Find where the given text appears and provide that cell's center as (X, Y) coordinate. 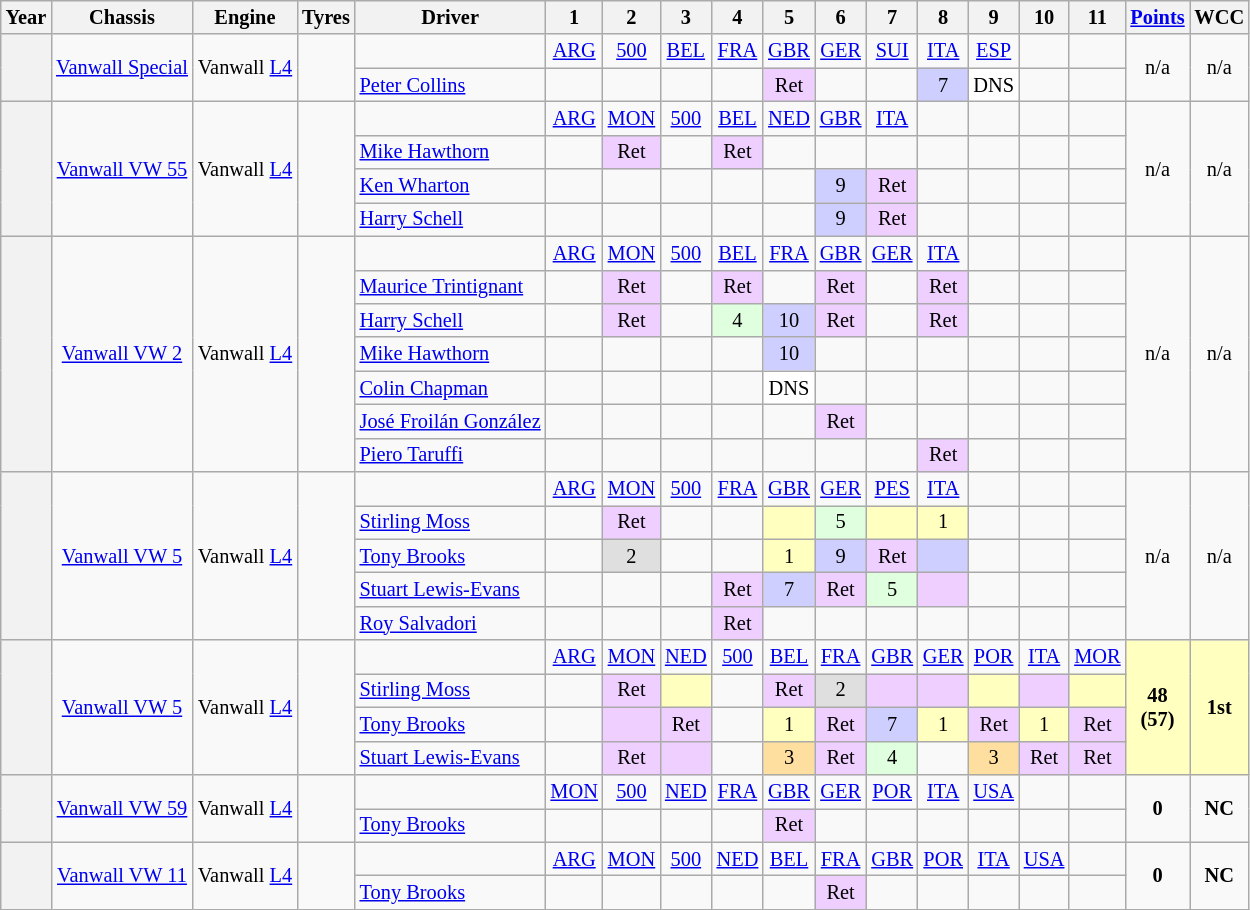
Colin Chapman (450, 388)
Tyres (326, 17)
8 (943, 17)
Chassis (122, 17)
SUI (892, 51)
11 (1097, 17)
Peter Collins (450, 85)
Vanwall VW 55 (122, 168)
Maurice Trintignant (450, 287)
Vanwall VW 2 (122, 354)
MOR (1097, 657)
Year (26, 17)
Piero Taruffi (450, 455)
ESP (993, 51)
Engine (245, 17)
PES (892, 489)
Ken Wharton (450, 186)
Vanwall VW 59 (122, 808)
48(57) (1157, 708)
1st (1220, 708)
José Froilán González (450, 421)
Vanwall VW 11 (122, 876)
6 (841, 17)
Points (1157, 17)
Roy Salvadori (450, 623)
Driver (450, 17)
WCC (1220, 17)
Vanwall Special (122, 68)
